Determine the [X, Y] coordinate at the center of the cell enclosing the given text.  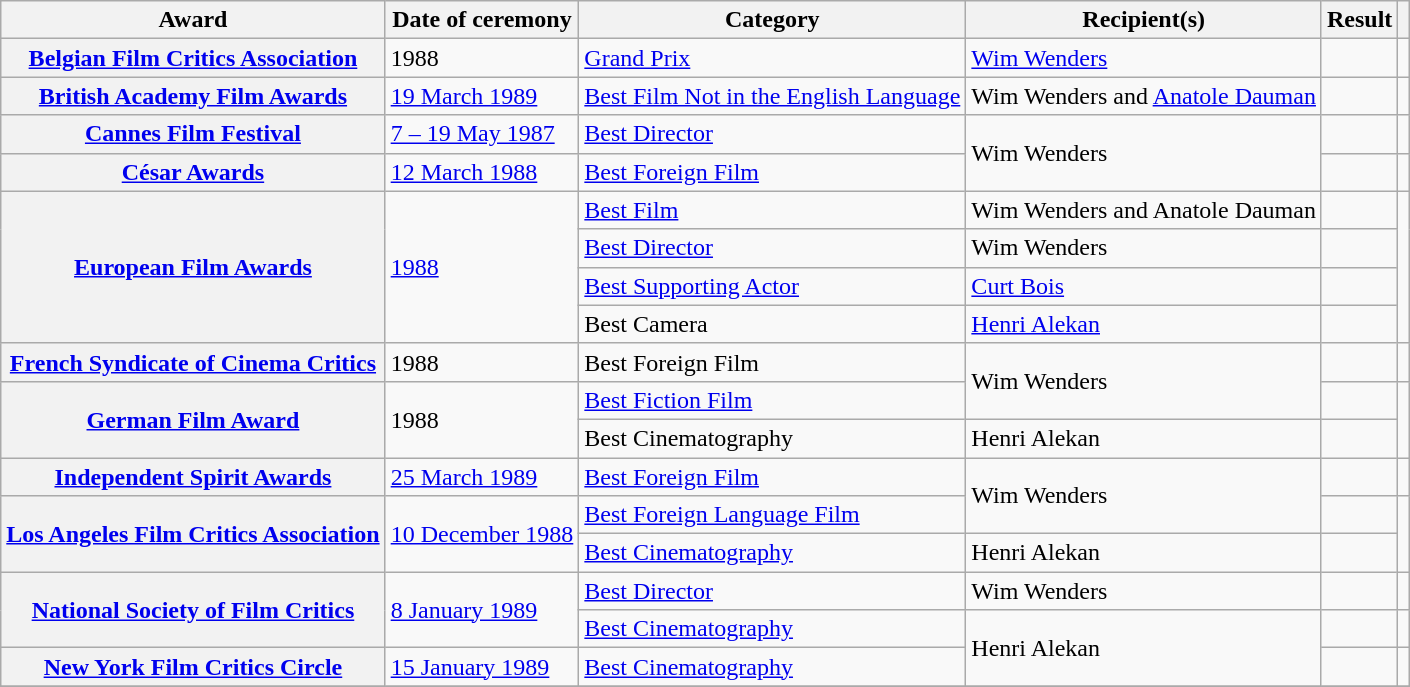
German Film Award [193, 419]
Cannes Film Festival [193, 134]
Los Angeles Film Critics Association [193, 534]
New York Film Critics Circle [193, 667]
National Society of Film Critics [193, 610]
Best Supporting Actor [772, 286]
8 January 1989 [482, 610]
15 January 1989 [482, 667]
Date of ceremony [482, 20]
Grand Prix [772, 58]
Best Film [772, 210]
Recipient(s) [1144, 20]
César Awards [193, 172]
25 March 1989 [482, 477]
Best Foreign Language Film [772, 515]
Curt Bois [1144, 286]
Belgian Film Critics Association [193, 58]
Best Fiction Film [772, 400]
Best Film Not in the English Language [772, 96]
Independent Spirit Awards [193, 477]
Award [193, 20]
19 March 1989 [482, 96]
European Film Awards [193, 267]
French Syndicate of Cinema Critics [193, 362]
10 December 1988 [482, 534]
7 – 19 May 1987 [482, 134]
12 March 1988 [482, 172]
Best Camera [772, 324]
Category [772, 20]
British Academy Film Awards [193, 96]
Result [1359, 20]
